For the text-containing cell, return its midpoint in (x, y) coordinate format. 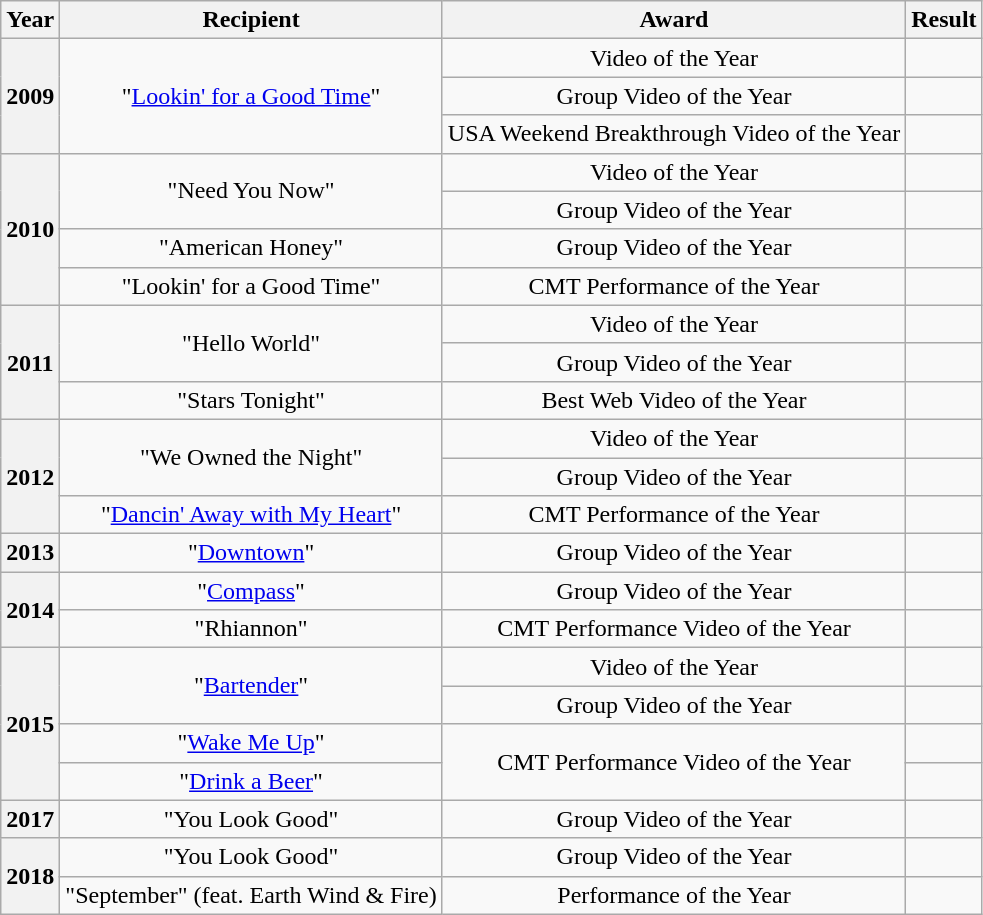
2012 (30, 476)
"Hello World" (251, 343)
2011 (30, 362)
"Drink a Beer" (251, 781)
"Downtown" (251, 553)
2014 (30, 610)
2015 (30, 724)
"Stars Tonight" (251, 400)
"Dancin' Away with My Heart" (251, 515)
Best Web Video of the Year (674, 400)
"Rhiannon" (251, 629)
"We Owned the Night" (251, 457)
Recipient (251, 20)
USA Weekend Breakthrough Video of the Year (674, 134)
2017 (30, 819)
"Need You Now" (251, 191)
Year (30, 20)
Performance of the Year (674, 895)
"Wake Me Up" (251, 743)
"Bartender" (251, 686)
Award (674, 20)
"Compass" (251, 591)
2010 (30, 229)
2013 (30, 553)
"September" (feat. Earth Wind & Fire) (251, 895)
"American Honey" (251, 248)
2018 (30, 876)
Result (944, 20)
2009 (30, 96)
